Search for the cell housing the specified text and yield its (x, y) center coordinate. 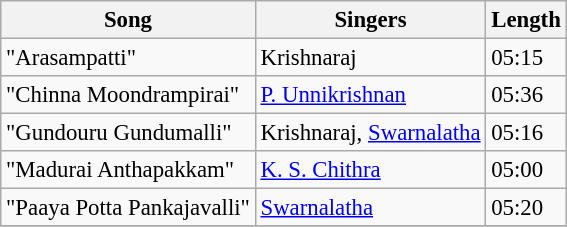
05:15 (526, 58)
"Arasampatti" (128, 58)
Length (526, 20)
"Paaya Potta Pankajavalli" (128, 208)
K. S. Chithra (370, 170)
05:00 (526, 170)
"Gundouru Gundumalli" (128, 133)
Krishnaraj, Swarnalatha (370, 133)
"Madurai Anthapakkam" (128, 170)
Swarnalatha (370, 208)
05:16 (526, 133)
05:36 (526, 95)
Krishnaraj (370, 58)
"Chinna Moondrampirai" (128, 95)
05:20 (526, 208)
Song (128, 20)
Singers (370, 20)
P. Unnikrishnan (370, 95)
